Scan for the cell matching the given text and deliver its (x, y) coordinate at center. 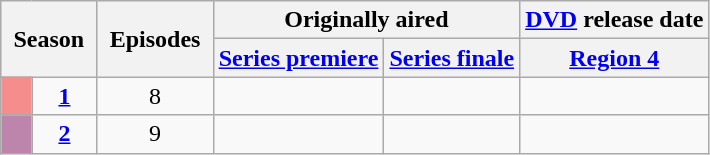
Originally aired (366, 20)
Region 4 (614, 58)
2 (64, 134)
Series finale (452, 58)
1 (64, 96)
Episodes (155, 39)
9 (155, 134)
8 (155, 96)
Season (49, 39)
DVD release date (614, 20)
Series premiere (298, 58)
